Extract the (X, Y) coordinate from the center of the cell holding the provided text.  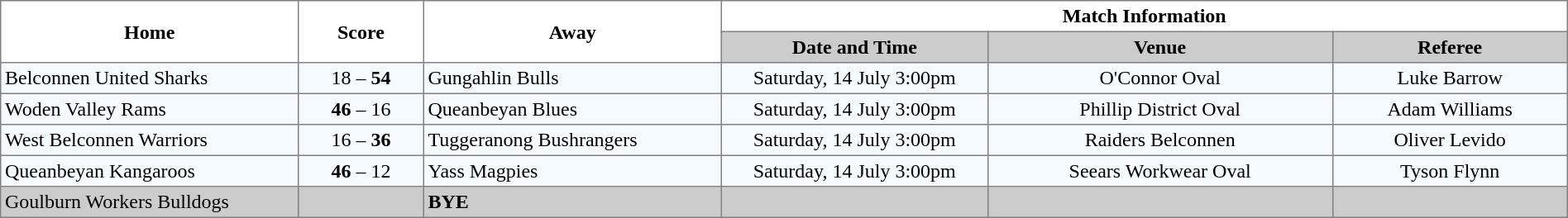
46 – 16 (361, 109)
Home (150, 31)
Venue (1159, 47)
Away (572, 31)
Referee (1450, 47)
Raiders Belconnen (1159, 140)
Score (361, 31)
Queanbeyan Blues (572, 109)
Gungahlin Bulls (572, 78)
Match Information (1145, 17)
16 – 36 (361, 140)
Tuggeranong Bushrangers (572, 140)
Yass Magpies (572, 171)
Goulburn Workers Bulldogs (150, 202)
Seears Workwear Oval (1159, 171)
Tyson Flynn (1450, 171)
Date and Time (854, 47)
Belconnen United Sharks (150, 78)
Phillip District Oval (1159, 109)
Queanbeyan Kangaroos (150, 171)
Oliver Levido (1450, 140)
Woden Valley Rams (150, 109)
Adam Williams (1450, 109)
Luke Barrow (1450, 78)
West Belconnen Warriors (150, 140)
46 – 12 (361, 171)
BYE (572, 202)
O'Connor Oval (1159, 78)
18 – 54 (361, 78)
